From the cell containing the given text, extract its center point as [X, Y] coordinate. 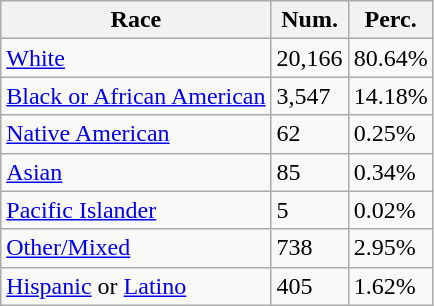
Perc. [390, 20]
2.95% [390, 248]
Asian [136, 172]
5 [310, 210]
Black or African American [136, 96]
80.64% [390, 58]
85 [310, 172]
0.25% [390, 134]
White [136, 58]
62 [310, 134]
738 [310, 248]
Pacific Islander [136, 210]
0.34% [390, 172]
14.18% [390, 96]
Num. [310, 20]
Race [136, 20]
Other/Mixed [136, 248]
Native American [136, 134]
Hispanic or Latino [136, 286]
405 [310, 286]
20,166 [310, 58]
1.62% [390, 286]
0.02% [390, 210]
3,547 [310, 96]
